Find where the given text appears and provide that cell's center as [X, Y] coordinate. 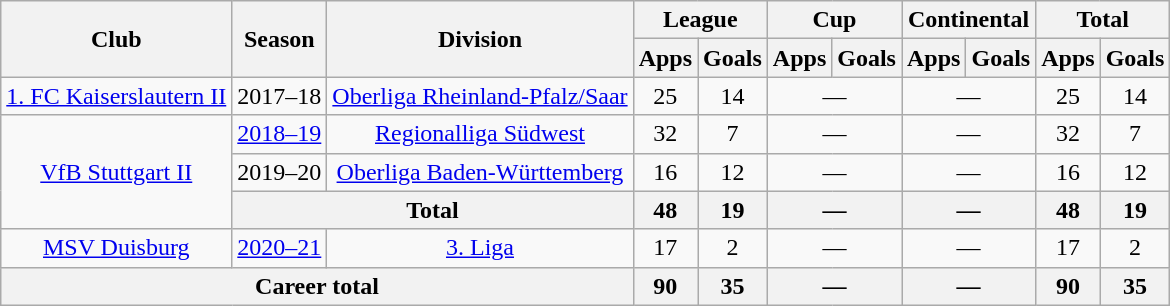
Cup [834, 20]
Regionalliga Südwest [480, 134]
2017–18 [280, 96]
League [700, 20]
Oberliga Rheinland-Pfalz/Saar [480, 96]
Club [116, 39]
3. Liga [480, 248]
MSV Duisburg [116, 248]
2018–19 [280, 134]
2020–21 [280, 248]
Oberliga Baden-Württemberg [480, 172]
2019–20 [280, 172]
Division [480, 39]
Continental [969, 20]
VfB Stuttgart II [116, 172]
Season [280, 39]
Career total [317, 286]
1. FC Kaiserslautern II [116, 96]
